From the cell containing the given text, extract its center point as (x, y) coordinate. 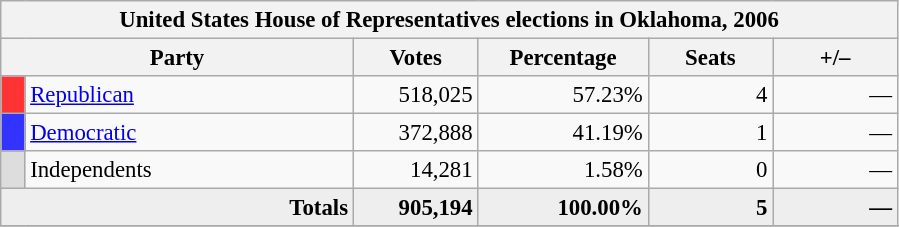
14,281 (416, 170)
905,194 (416, 208)
Independents (189, 170)
100.00% (563, 208)
518,025 (416, 95)
57.23% (563, 95)
5 (710, 208)
Republican (189, 95)
1 (710, 133)
1.58% (563, 170)
0 (710, 170)
Democratic (189, 133)
United States House of Representatives elections in Oklahoma, 2006 (450, 20)
4 (710, 95)
+/– (836, 58)
Votes (416, 58)
41.19% (563, 133)
Seats (710, 58)
Percentage (563, 58)
Party (178, 58)
372,888 (416, 133)
Totals (178, 208)
